Search for the cell housing the specified text and yield its [x, y] center coordinate. 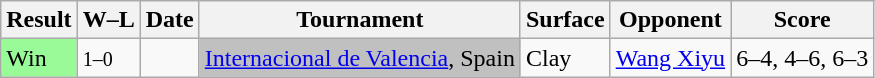
Win [39, 58]
Internacional de Valencia, Spain [360, 58]
W–L [108, 20]
Result [39, 20]
Date [170, 20]
6–4, 4–6, 6–3 [802, 58]
1–0 [108, 58]
Score [802, 20]
Surface [565, 20]
Tournament [360, 20]
Clay [565, 58]
Wang Xiyu [670, 58]
Opponent [670, 20]
